Identify which cell holds the provided text, then report its [x, y] central coordinate. 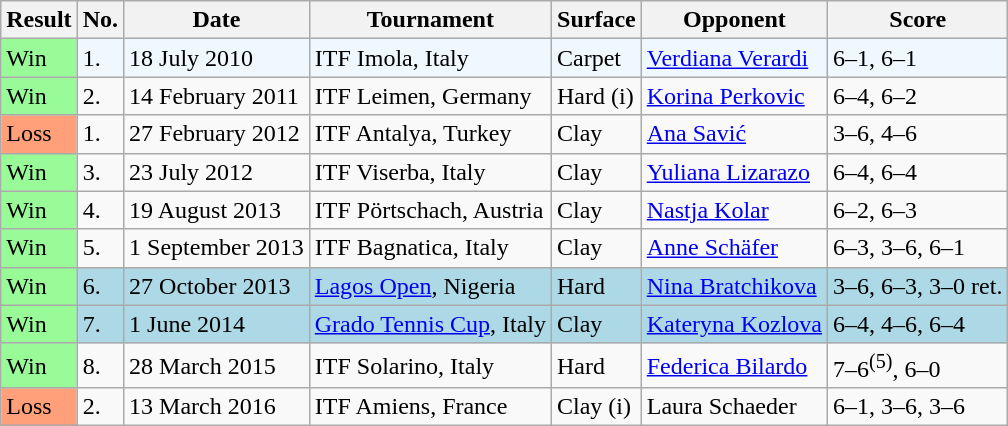
19 August 2013 [217, 210]
6. [100, 286]
ITF Amiens, France [430, 407]
Nina Bratchikova [734, 286]
4. [100, 210]
Ana Savić [734, 134]
5. [100, 248]
27 February 2012 [217, 134]
3–6, 4–6 [918, 134]
14 February 2011 [217, 96]
Score [918, 20]
3–6, 6–3, 3–0 ret. [918, 286]
Hard (i) [597, 96]
Kateryna Kozlova [734, 324]
Laura Schaeder [734, 407]
Carpet [597, 58]
6–3, 3–6, 6–1 [918, 248]
ITF Solarino, Italy [430, 366]
6–2, 6–3 [918, 210]
No. [100, 20]
13 March 2016 [217, 407]
1 June 2014 [217, 324]
Nastja Kolar [734, 210]
1 September 2013 [217, 248]
3. [100, 172]
Tournament [430, 20]
Korina Perkovic [734, 96]
Yuliana Lizarazo [734, 172]
23 July 2012 [217, 172]
ITF Antalya, Turkey [430, 134]
Federica Bilardo [734, 366]
6–4, 6–2 [918, 96]
Verdiana Verardi [734, 58]
Result [39, 20]
ITF Pörtschach, Austria [430, 210]
6–4, 6–4 [918, 172]
6–1, 3–6, 3–6 [918, 407]
6–1, 6–1 [918, 58]
ITF Bagnatica, Italy [430, 248]
Date [217, 20]
7. [100, 324]
Anne Schäfer [734, 248]
ITF Leimen, Germany [430, 96]
Opponent [734, 20]
Grado Tennis Cup, Italy [430, 324]
Clay (i) [597, 407]
8. [100, 366]
7–6(5), 6–0 [918, 366]
18 July 2010 [217, 58]
ITF Viserba, Italy [430, 172]
27 October 2013 [217, 286]
28 March 2015 [217, 366]
Surface [597, 20]
ITF Imola, Italy [430, 58]
Lagos Open, Nigeria [430, 286]
6–4, 4–6, 6–4 [918, 324]
